Provide the [x, y] coordinate of the cell's center where the given text is located.  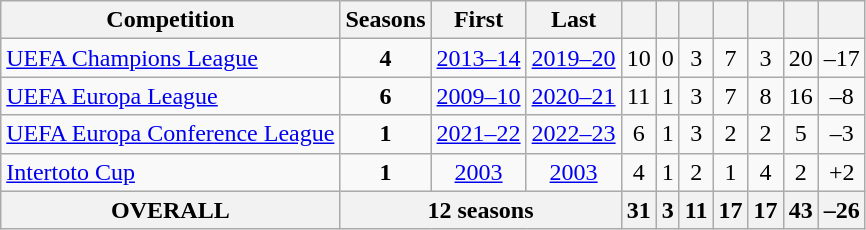
20 [800, 58]
8 [766, 96]
2020–21 [574, 96]
UEFA Europa League [170, 96]
10 [638, 58]
Seasons [386, 20]
Competition [170, 20]
2013–14 [478, 58]
–26 [842, 210]
2021–22 [478, 134]
–3 [842, 134]
–8 [842, 96]
Last [574, 20]
5 [800, 134]
12 seasons [480, 210]
UEFA Champions League [170, 58]
OVERALL [170, 210]
UEFA Europa Conference League [170, 134]
+2 [842, 172]
16 [800, 96]
2022–23 [574, 134]
0 [668, 58]
–17 [842, 58]
2019–20 [574, 58]
2009–10 [478, 96]
31 [638, 210]
First [478, 20]
Intertoto Cup [170, 172]
43 [800, 210]
